Return [x, y] of the center of cell containing provided text 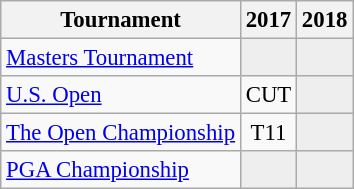
Masters Tournament [121, 58]
PGA Championship [121, 170]
U.S. Open [121, 95]
The Open Championship [121, 133]
CUT [268, 95]
2018 [325, 20]
Tournament [121, 20]
T11 [268, 133]
2017 [268, 20]
